Extract the (x, y) coordinate from the center of the cell holding the provided text.  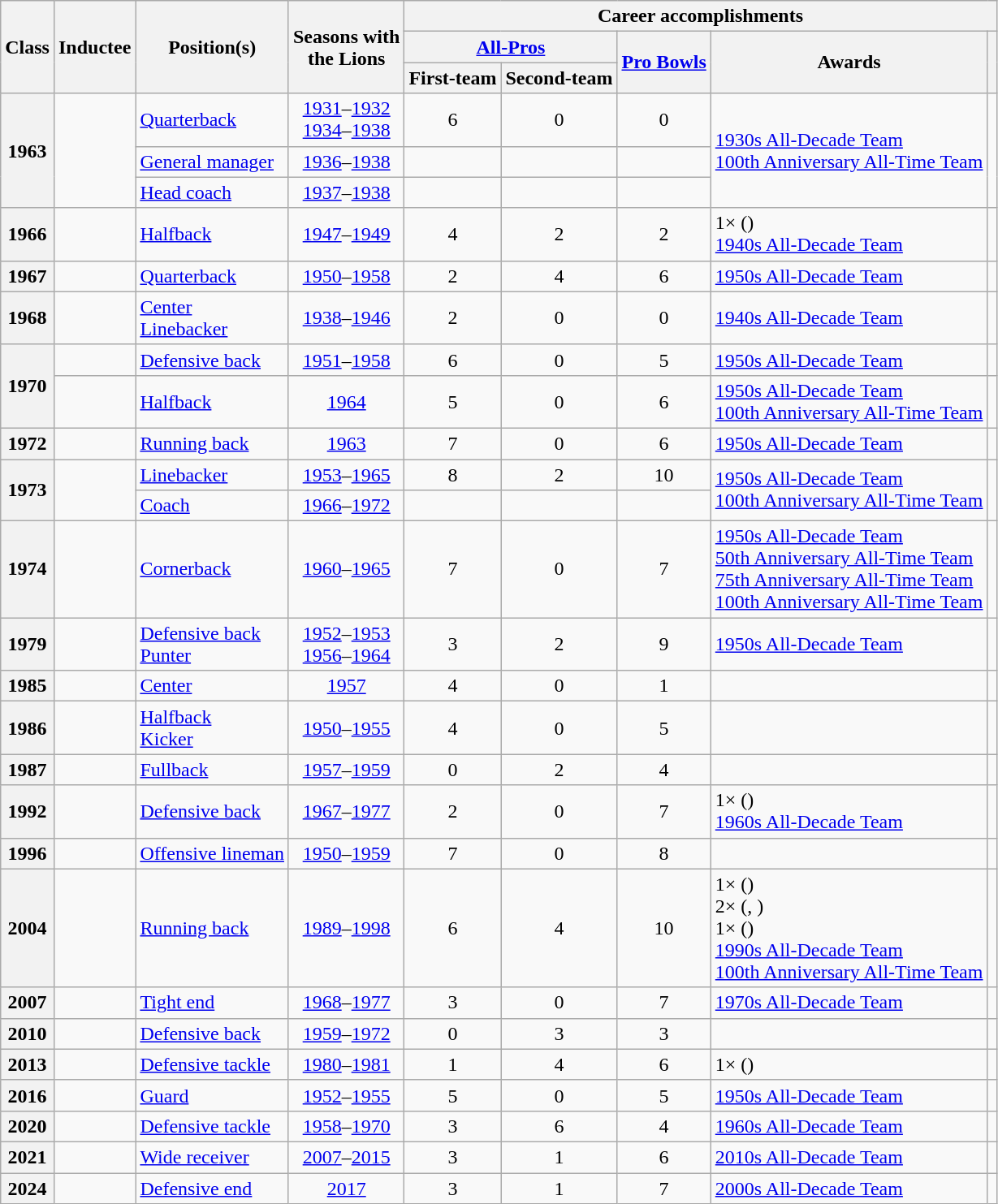
9 (664, 645)
Offensive lineman (213, 853)
1973 (28, 490)
1953–1965 (346, 475)
1951–1958 (346, 360)
Coach (213, 506)
1992 (28, 812)
1957–1959 (346, 770)
Class (28, 47)
1952–1955 (346, 1095)
1950–1955 (346, 727)
1× () (849, 1064)
1952–1953 1956–1964 (346, 645)
Fullback (213, 770)
1960–1965 (346, 570)
General manager (213, 162)
1972 (28, 443)
First-team (453, 78)
1× () 1940s All-Decade Team (849, 234)
1970 (28, 386)
2010 (28, 1034)
Guard (213, 1095)
1966–1972 (346, 506)
Center (213, 686)
1989–1998 (346, 928)
1× () 1960s All-Decade Team (849, 812)
Tight end (213, 1003)
1958–1970 (346, 1126)
1968–1977 (346, 1003)
1959–1972 (346, 1034)
1996 (28, 853)
1980–1981 (346, 1064)
2007 (28, 1003)
Second-team (559, 78)
2020 (28, 1126)
1× () 2× (, ) 1× () 1990s All-Decade Team 100th Anniversary All-Time Team (849, 928)
Head coach (213, 192)
1940s All-Decade Team (849, 318)
Awards (849, 63)
1931–1932 1934–1938 (346, 120)
Defensive end (213, 1188)
1950s All-Decade Team 50th Anniversary All-Time Team 75th Anniversary All-Time Team 100th Anniversary All-Time Team (849, 570)
2007–2015 (346, 1157)
Wide receiver (213, 1157)
1967 (28, 276)
Center Linebacker (213, 318)
2024 (28, 1188)
2017 (346, 1188)
Career accomplishments (700, 16)
1957 (346, 686)
2013 (28, 1064)
2021 (28, 1157)
Halfback Kicker (213, 727)
1950–1958 (346, 276)
1950–1959 (346, 853)
Defensive back Punter (213, 645)
1930s All-Decade Team 100th Anniversary All-Time Team (849, 151)
1938–1946 (346, 318)
2010s All-Decade Team (849, 1157)
Position(s) (213, 47)
1974 (28, 570)
1970s All-Decade Team (849, 1003)
1964 (346, 401)
1967–1977 (346, 812)
All-Pros (511, 47)
1937–1938 (346, 192)
1966 (28, 234)
Cornerback (213, 570)
1968 (28, 318)
Linebacker (213, 475)
1947–1949 (346, 234)
Inductee (94, 47)
1936–1938 (346, 162)
2000s All-Decade Team (849, 1188)
2016 (28, 1095)
Seasons with the Lions (346, 47)
1987 (28, 770)
2004 (28, 928)
1985 (28, 686)
1960s All-Decade Team (849, 1126)
1979 (28, 645)
1986 (28, 727)
Pro Bowls (664, 63)
